From the cell containing the given text, extract its center point as [x, y] coordinate. 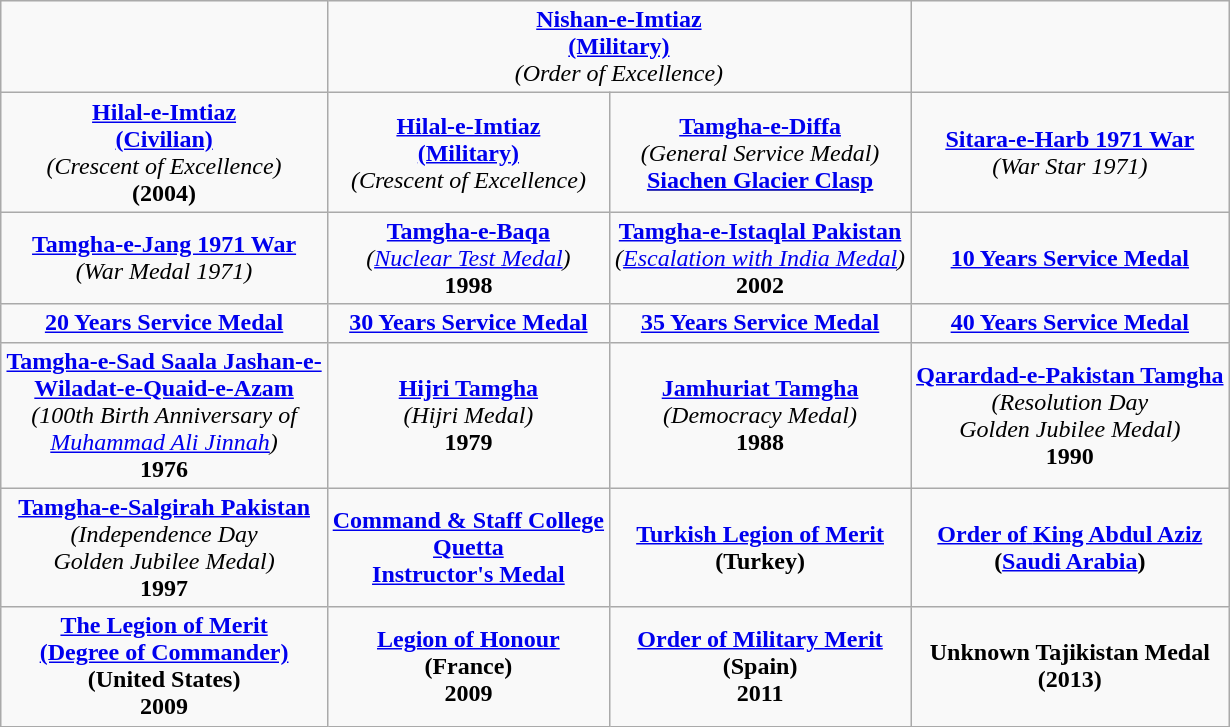
20 Years Service Medal [164, 323]
Tamgha-e-Sad Saala Jashan-e-Wiladat-e-Quaid-e-Azam(100th Birth Anniversary ofMuhammad Ali Jinnah)1976 [164, 415]
Jamhuriat Tamgha(Democracy Medal)1988 [760, 415]
Nishan-e-Imtiaz(Military)(Order of Excellence) [618, 47]
Tamgha-e-Jang 1971 War(War Medal 1971) [164, 258]
Hilal-e-Imtiaz(Civilian)(Crescent of Excellence)(2004) [164, 152]
Hilal-e-Imtiaz(Military)(Crescent of Excellence) [468, 152]
Order of Military Merit(Spain)2011 [760, 666]
Order of King Abdul Aziz(Saudi Arabia) [1070, 548]
10 Years Service Medal [1070, 258]
Legion of Honour(France)2009 [468, 666]
Tamgha-e-Salgirah Pakistan(Independence DayGolden Jubilee Medal)1997 [164, 548]
Command & Staff CollegeQuettaInstructor's Medal [468, 548]
Tamgha-e-Diffa(General Service Medal)Siachen Glacier Clasp [760, 152]
Unknown Tajikistan Medal(2013) [1070, 666]
Turkish Legion of Merit(Turkey) [760, 548]
35 Years Service Medal [760, 323]
40 Years Service Medal [1070, 323]
Sitara-e-Harb 1971 War(War Star 1971) [1070, 152]
Tamgha-e-Baqa(Nuclear Test Medal)1998 [468, 258]
The Legion of Merit(Degree of Commander)(United States)2009 [164, 666]
Hijri Tamgha(Hijri Medal)1979 [468, 415]
30 Years Service Medal [468, 323]
Tamgha-e-Istaqlal Pakistan(Escalation with India Medal)2002 [760, 258]
Qarardad-e-Pakistan Tamgha(Resolution DayGolden Jubilee Medal)1990 [1070, 415]
